Provide the (x, y) coordinate of the cell's center where the given text is located.  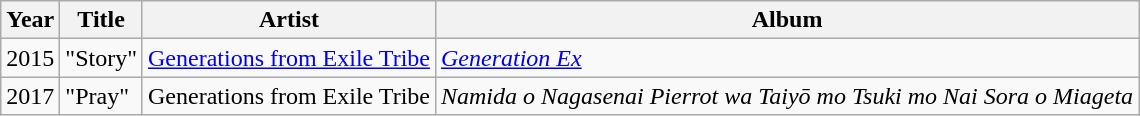
Title (102, 20)
Artist (288, 20)
Year (30, 20)
Generation Ex (786, 58)
"Story" (102, 58)
2017 (30, 96)
"Pray" (102, 96)
Album (786, 20)
Namida o Nagasenai Pierrot wa Taiyō mo Tsuki mo Nai Sora o Miageta (786, 96)
2015 (30, 58)
